Scan for the cell matching the given text and deliver its [x, y] coordinate at center. 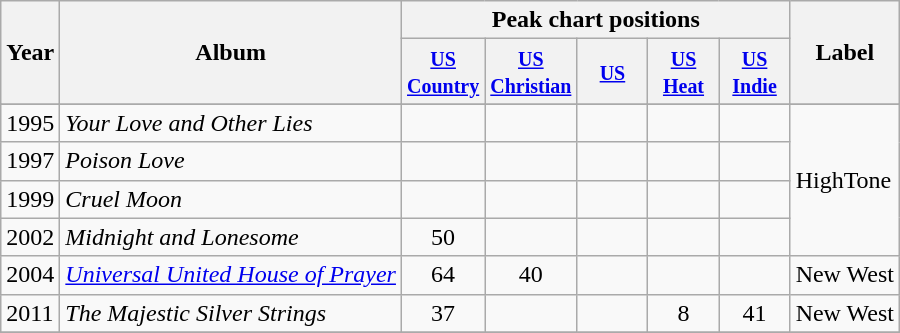
2011 [30, 313]
1995 [30, 123]
US Country [442, 72]
Year [30, 52]
Cruel Moon [231, 199]
50 [442, 237]
US Indie [754, 72]
41 [754, 313]
1999 [30, 199]
1997 [30, 161]
Album [231, 52]
HighTone [844, 180]
Your Love and Other Lies [231, 123]
US Christian [531, 72]
US Heat [684, 72]
2004 [30, 275]
2002 [30, 237]
US [612, 72]
Peak chart positions [596, 20]
Poison Love [231, 161]
37 [442, 313]
Label [844, 52]
40 [531, 275]
64 [442, 275]
Universal United House of Prayer [231, 275]
The Majestic Silver Strings [231, 313]
Midnight and Lonesome [231, 237]
8 [684, 313]
